Output the (x, y) coordinate of the center of the cell containing the given text.  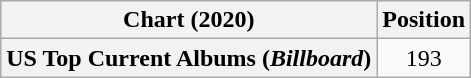
US Top Current Albums (Billboard) (189, 58)
193 (424, 58)
Chart (2020) (189, 20)
Position (424, 20)
